Return the [x, y] coordinate for the center point of the cell that contains the specified text.  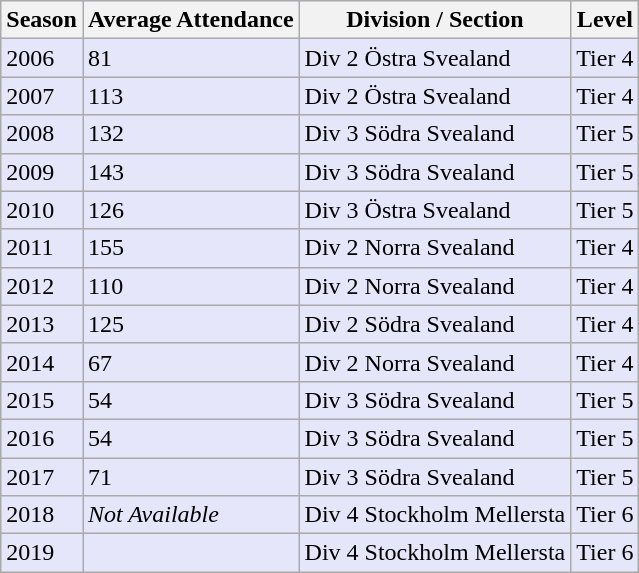
2010 [42, 210]
67 [190, 362]
2019 [42, 553]
2006 [42, 58]
155 [190, 248]
2007 [42, 96]
71 [190, 477]
110 [190, 286]
2009 [42, 172]
Not Available [190, 515]
132 [190, 134]
2014 [42, 362]
2008 [42, 134]
2011 [42, 248]
Level [605, 20]
125 [190, 324]
81 [190, 58]
Division / Section [435, 20]
Average Attendance [190, 20]
113 [190, 96]
Div 3 Östra Svealand [435, 210]
2018 [42, 515]
2015 [42, 400]
2012 [42, 286]
Season [42, 20]
Div 2 Södra Svealand [435, 324]
2013 [42, 324]
143 [190, 172]
126 [190, 210]
2017 [42, 477]
2016 [42, 438]
